Capture the cell that displays the provided text and extract its (X, Y) central coordinate. 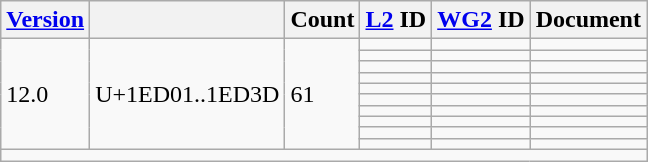
Count (322, 20)
U+1ED01..1ED3D (188, 94)
12.0 (46, 94)
WG2 ID (481, 20)
61 (322, 94)
Document (588, 20)
Version (46, 20)
L2 ID (396, 20)
